From the cell containing the given text, extract its center point as [x, y] coordinate. 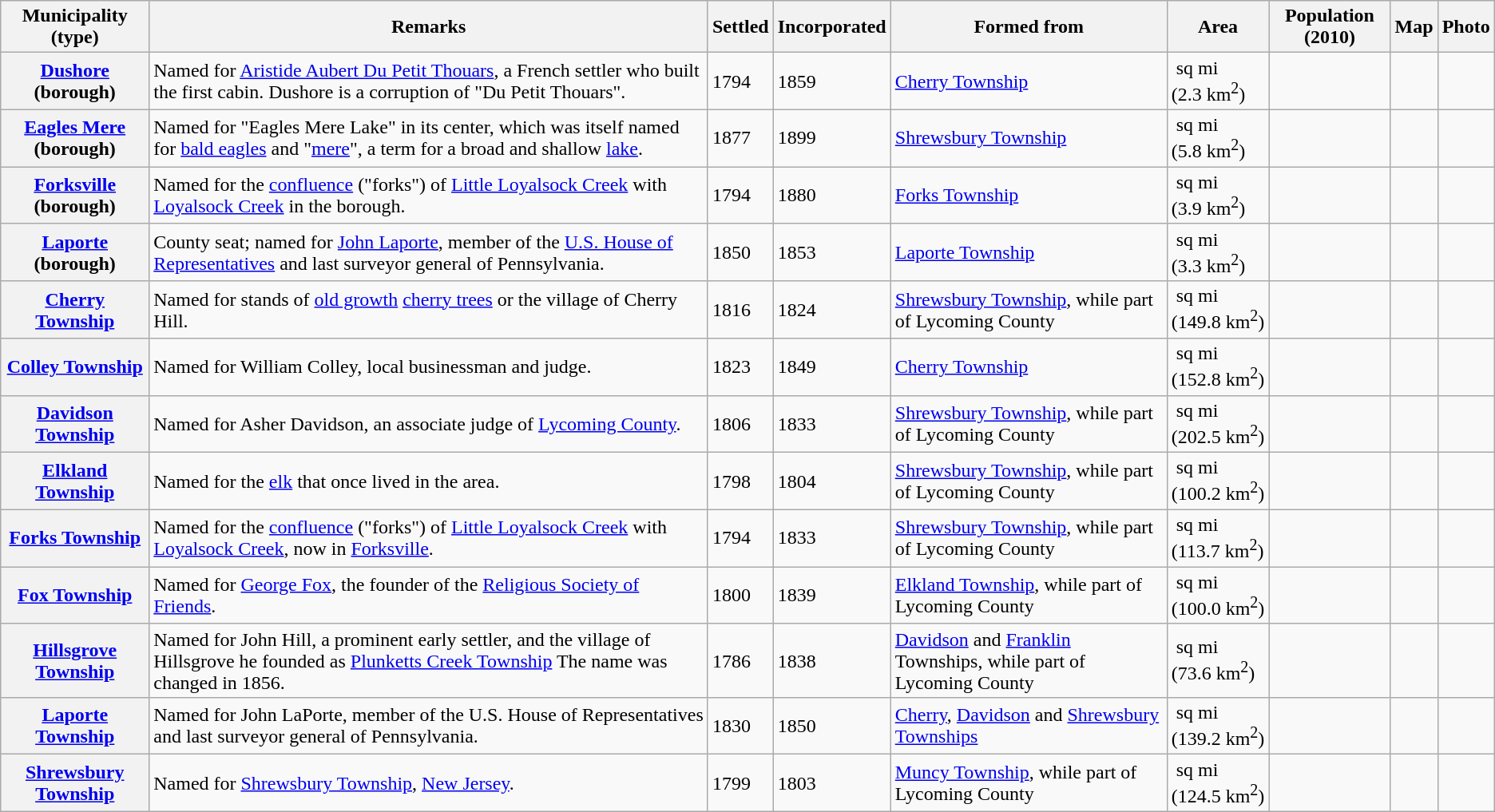
sq mi (2.3 km2) [1218, 81]
Davidson and Franklin Townships, while part of Lycoming County [1029, 660]
1816 [740, 310]
1806 [740, 424]
1800 [740, 596]
Named for the confluence ("forks") of Little Loyalsock Creek with Loyalsock Creek, now in Forksville. [429, 538]
sq mi (113.7 km2) [1218, 538]
Eagles Mere (borough) [75, 138]
Settled [740, 27]
Named for the elk that once lived in the area. [429, 481]
1823 [740, 367]
Forksville (borough) [75, 196]
Formed from [1029, 27]
Cherry, Davidson and Shrewsbury Townships [1029, 726]
sq mi (5.8 km2) [1218, 138]
Map [1414, 27]
sq mi (149.8 km2) [1218, 310]
Elkland Township [75, 481]
1899 [832, 138]
sq mi (124.5 km2) [1218, 783]
1877 [740, 138]
1853 [832, 252]
1880 [832, 196]
1786 [740, 660]
1838 [832, 660]
1830 [740, 726]
Elkland Township, while part of Lycoming County [1029, 596]
Muncy Township, while part of Lycoming County [1029, 783]
sq mi (202.5 km2) [1218, 424]
sq mi (3.9 km2) [1218, 196]
sq mi (73.6 km2) [1218, 660]
1859 [832, 81]
Named for William Colley, local businessman and judge. [429, 367]
Named for "Eagles Mere Lake" in its center, which was itself named for bald eagles and "mere", a term for a broad and shallow lake. [429, 138]
Named for Aristide Aubert Du Petit Thouars, a French settler who built the first cabin. Dushore is a corruption of "Du Petit Thouars". [429, 81]
1849 [832, 367]
Davidson Township [75, 424]
Colley Township [75, 367]
Incorporated [832, 27]
Municipality(type) [75, 27]
1798 [740, 481]
Population (2010) [1330, 27]
County seat; named for John Laporte, member of the U.S. House of Representatives and last surveyor general of Pennsylvania. [429, 252]
1799 [740, 783]
Named for George Fox, the founder of the Religious Society of Friends. [429, 596]
Named for Shrewsbury Township, New Jersey. [429, 783]
Named for stands of old growth cherry trees or the village of Cherry Hill. [429, 310]
Named for John LaPorte, member of the U.S. House of Representatives and last surveyor general of Pennsylvania. [429, 726]
sq mi (100.0 km2) [1218, 596]
Photo [1466, 27]
Named for John Hill, a prominent early settler, and the village of Hillsgrove he founded as Plunketts Creek Township The name was changed in 1856. [429, 660]
Named for Asher Davidson, an associate judge of Lycoming County. [429, 424]
1824 [832, 310]
sq mi (100.2 km2) [1218, 481]
1803 [832, 783]
Dushore (borough) [75, 81]
1804 [832, 481]
Area [1218, 27]
sq mi (3.3 km2) [1218, 252]
Named for the confluence ("forks") of Little Loyalsock Creek with Loyalsock Creek in the borough. [429, 196]
1839 [832, 596]
Hillsgrove Township [75, 660]
Fox Township [75, 596]
sq mi(152.8 km2) [1218, 367]
Remarks [429, 27]
Laporte (borough) [75, 252]
sq mi(139.2 km2) [1218, 726]
